Search for the cell housing the specified text and yield its (X, Y) center coordinate. 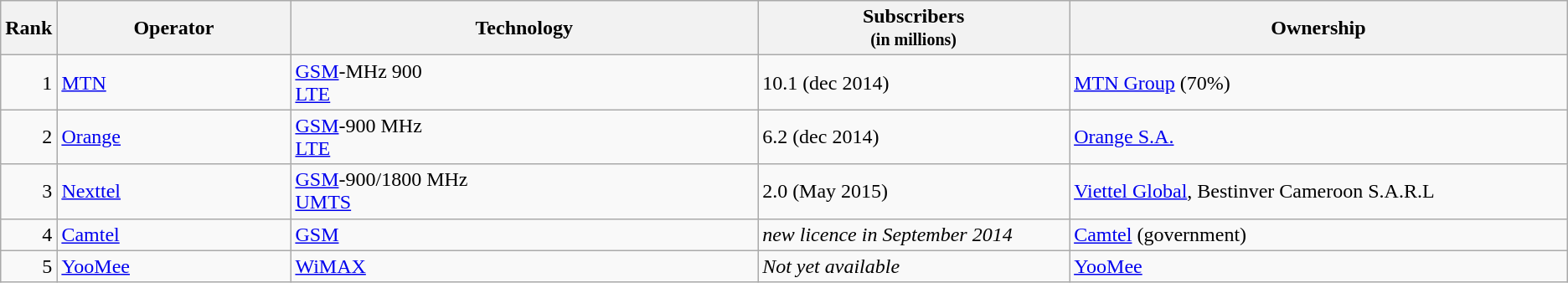
2.0 (May 2015) (914, 191)
10.1 (dec 2014) (914, 82)
3 (28, 191)
GSM-900/1800 MHzUMTS (524, 191)
new licence in September 2014 (914, 234)
6.2 (dec 2014) (914, 137)
Camtel (174, 234)
5 (28, 266)
Nexttel (174, 191)
GSM (524, 234)
MTN (174, 82)
2 (28, 137)
GSM-MHz 900LTE (524, 82)
Not yet available (914, 266)
Subscribers(in millions) (914, 28)
1 (28, 82)
Ownership (1318, 28)
WiMAX (524, 266)
Camtel (government) (1318, 234)
Rank (28, 28)
Orange S.A. (1318, 137)
Technology (524, 28)
MTN Group (70%) (1318, 82)
GSM-900 MHzLTE (524, 137)
Orange (174, 137)
Operator (174, 28)
4 (28, 234)
Viettel Global, Bestinver Cameroon S.A.R.L (1318, 191)
